Provide the [X, Y] coordinate of the cell's center where the given text is located.  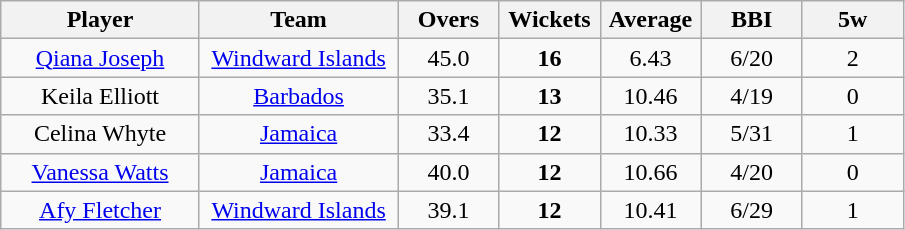
10.46 [650, 96]
Team [298, 20]
16 [550, 58]
6/20 [752, 58]
6.43 [650, 58]
10.66 [650, 172]
35.1 [448, 96]
Keila Elliott [100, 96]
Overs [448, 20]
Average [650, 20]
10.41 [650, 210]
13 [550, 96]
40.0 [448, 172]
Player [100, 20]
5w [852, 20]
45.0 [448, 58]
Celina Whyte [100, 134]
10.33 [650, 134]
BBI [752, 20]
Wickets [550, 20]
2 [852, 58]
4/20 [752, 172]
Vanessa Watts [100, 172]
39.1 [448, 210]
5/31 [752, 134]
Barbados [298, 96]
Afy Fletcher [100, 210]
Qiana Joseph [100, 58]
6/29 [752, 210]
4/19 [752, 96]
33.4 [448, 134]
